Extract the [x, y] coordinate from the center of the cell holding the provided text.  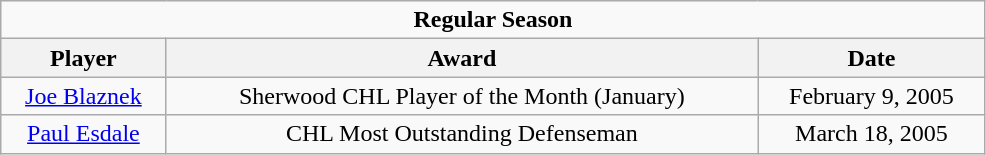
Sherwood CHL Player of the Month (January) [462, 96]
Date [872, 58]
February 9, 2005 [872, 96]
Player [84, 58]
Joe Blaznek [84, 96]
March 18, 2005 [872, 134]
Paul Esdale [84, 134]
CHL Most Outstanding Defenseman [462, 134]
Award [462, 58]
Regular Season [493, 20]
